Output the [X, Y] coordinate of the center of the cell containing the given text.  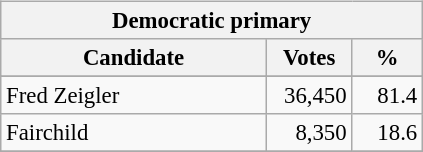
Votes [309, 58]
81.4 [388, 96]
8,350 [309, 133]
36,450 [309, 96]
% [388, 58]
Candidate [134, 58]
Fairchild [134, 133]
18.6 [388, 133]
Fred Zeigler [134, 96]
Democratic primary [212, 21]
